From the cell containing the given text, extract its center point as (x, y) coordinate. 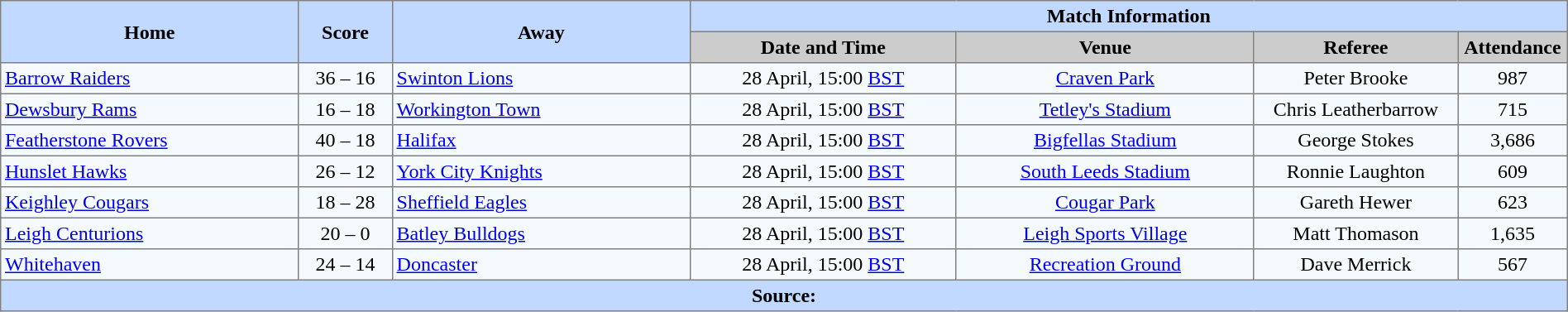
Craven Park (1105, 79)
Featherstone Rovers (150, 141)
1,635 (1513, 233)
Batley Bulldogs (541, 233)
Swinton Lions (541, 79)
Dewsbury Rams (150, 109)
Recreation Ground (1105, 265)
Match Information (1128, 17)
Sheffield Eagles (541, 203)
Peter Brooke (1355, 79)
Keighley Cougars (150, 203)
Venue (1105, 47)
Gareth Hewer (1355, 203)
Workington Town (541, 109)
Source: (784, 295)
26 – 12 (346, 171)
George Stokes (1355, 141)
Hunslet Hawks (150, 171)
Whitehaven (150, 265)
Matt Thomason (1355, 233)
Attendance (1513, 47)
Date and Time (823, 47)
Bigfellas Stadium (1105, 141)
987 (1513, 79)
Home (150, 31)
36 – 16 (346, 79)
Halifax (541, 141)
609 (1513, 171)
Score (346, 31)
567 (1513, 265)
Dave Merrick (1355, 265)
Ronnie Laughton (1355, 171)
18 – 28 (346, 203)
3,686 (1513, 141)
24 – 14 (346, 265)
Doncaster (541, 265)
20 – 0 (346, 233)
Cougar Park (1105, 203)
623 (1513, 203)
York City Knights (541, 171)
Leigh Centurions (150, 233)
Referee (1355, 47)
715 (1513, 109)
Away (541, 31)
Chris Leatherbarrow (1355, 109)
40 – 18 (346, 141)
Barrow Raiders (150, 79)
16 – 18 (346, 109)
Tetley's Stadium (1105, 109)
Leigh Sports Village (1105, 233)
South Leeds Stadium (1105, 171)
